Provide the [X, Y] coordinate of the cell's center where the given text is located.  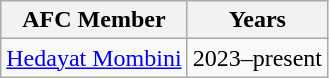
Hedayat Mombini [94, 58]
2023–present [257, 58]
Years [257, 20]
AFC Member [94, 20]
